Extract the [x, y] coordinate from the center of the cell holding the provided text.  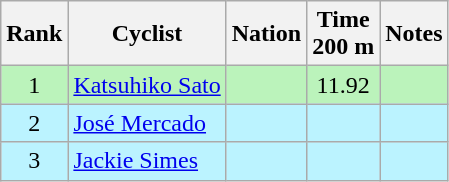
Notes [414, 34]
1 [34, 85]
Cyclist [147, 34]
2 [34, 123]
3 [34, 161]
Rank [34, 34]
Jackie Simes [147, 161]
Nation [266, 34]
Katsuhiko Sato [147, 85]
Time200 m [344, 34]
José Mercado [147, 123]
11.92 [344, 85]
